Detect which cell encompasses the target text, then output its [x, y] center coordinate. 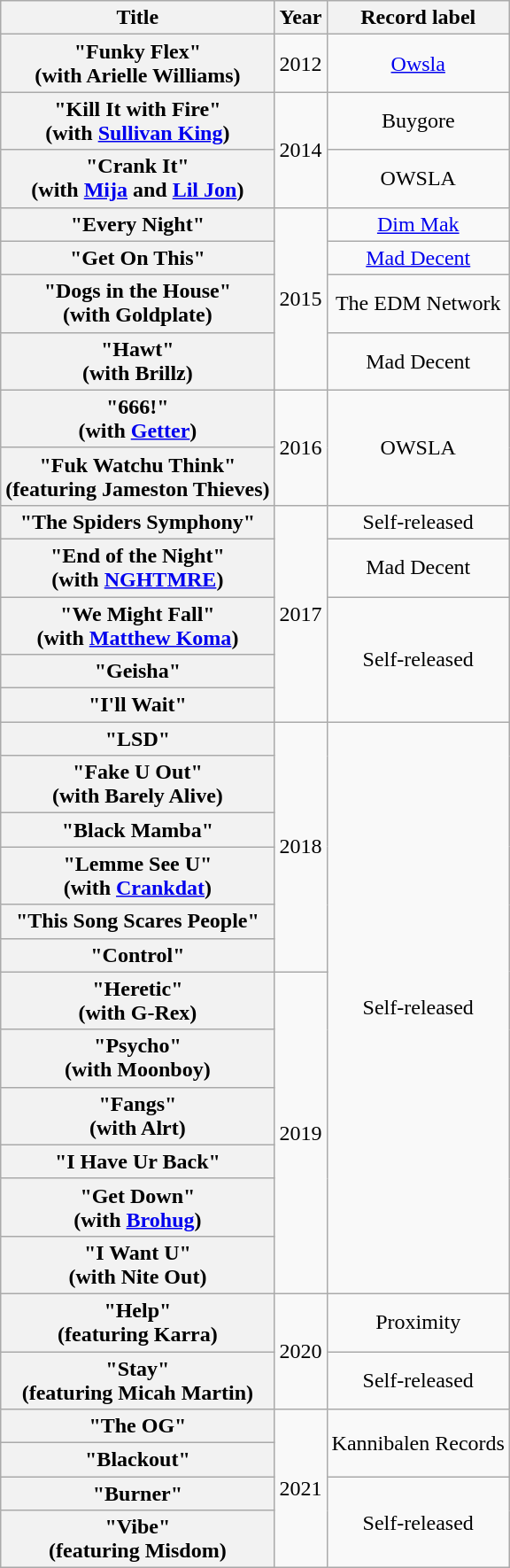
"Psycho" (with Moonboy) [138, 1058]
"Geisha" [138, 671]
Record label [418, 18]
Proximity [418, 1322]
"Fake U Out"(with Barely Alive) [138, 785]
2016 [301, 447]
"Dogs in the House"(with Goldplate) [138, 303]
"Get Down" (with Brohug) [138, 1207]
"Burner" [138, 1494]
The EDM Network [418, 303]
Title [138, 18]
Year [301, 18]
"LSD" [138, 739]
"Help" (featuring Karra) [138, 1322]
Owsla [418, 64]
"The Spiders Symphony" [138, 522]
"Kill It with Fire"(with Sullivan King) [138, 120]
2015 [301, 299]
"Lemme See U" (with Crankdat) [138, 875]
"End of the Night"(with NGHTMRE) [138, 567]
Buygore [418, 120]
"Fuk Watchu Think"(featuring Jameston Thieves) [138, 477]
"Heretic" (with G-Rex) [138, 1001]
"I Have Ur Back" [138, 1161]
"I'll Wait" [138, 705]
"Get On This" [138, 258]
"Black Mamba" [138, 830]
"666!"(with Getter) [138, 418]
Dim Mak [418, 224]
"Crank It"(with Mija and Lil Jon) [138, 179]
2020 [301, 1351]
2019 [301, 1132]
"Stay" (featuring Micah Martin) [138, 1380]
2014 [301, 150]
"Blackout" [138, 1460]
"Hawt"(with Brillz) [138, 361]
"Funky Flex"(with Arielle Williams) [138, 64]
2021 [301, 1488]
"Fangs" (with Alrt) [138, 1116]
"Vibe" (featuring Misdom) [138, 1540]
Kannibalen Records [418, 1443]
2012 [301, 64]
"Control" [138, 955]
"This Song Scares People" [138, 921]
2018 [301, 847]
"We Might Fall"(with Matthew Koma) [138, 625]
"I Want U" (with Nite Out) [138, 1265]
2017 [301, 613]
"Every Night" [138, 224]
"The OG" [138, 1426]
